Search for the cell housing the specified text and yield its (X, Y) center coordinate. 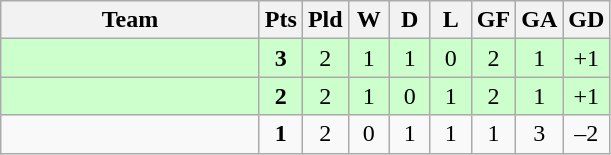
GF (493, 20)
W (368, 20)
Pts (280, 20)
D (410, 20)
Team (130, 20)
L (450, 20)
GA (540, 20)
–2 (586, 134)
GD (586, 20)
Pld (325, 20)
